Capture the cell that displays the provided text and extract its [X, Y] central coordinate. 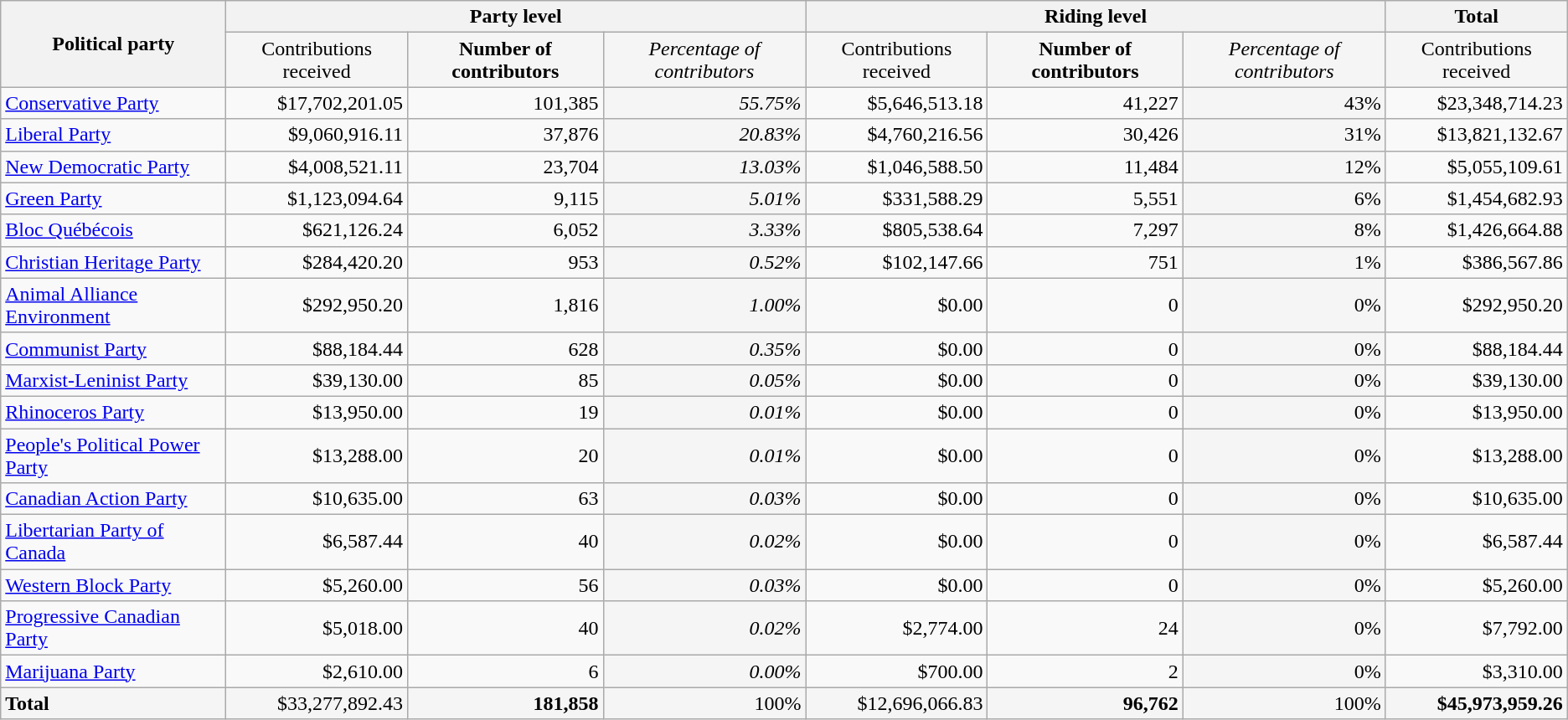
$5,018.00 [317, 628]
$805,538.64 [896, 230]
20 [506, 455]
63 [506, 499]
13.03% [704, 167]
23,704 [506, 167]
751 [1086, 262]
1% [1284, 262]
6,052 [506, 230]
6% [1284, 198]
31% [1284, 135]
New Democratic Party [114, 167]
24 [1086, 628]
People's Political Power Party [114, 455]
$1,454,682.93 [1476, 198]
$386,567.86 [1476, 262]
5,551 [1086, 198]
Rhinoceros Party [114, 412]
181,858 [506, 703]
96,762 [1086, 703]
43% [1284, 103]
85 [506, 380]
$1,426,664.88 [1476, 230]
$1,123,094.64 [317, 198]
Bloc Québécois [114, 230]
5.01% [704, 198]
$1,046,588.50 [896, 167]
628 [506, 348]
Progressive Canadian Party [114, 628]
$700.00 [896, 671]
Western Block Party [114, 585]
Marxist-Leninist Party [114, 380]
$5,055,109.61 [1476, 167]
$45,973,959.26 [1476, 703]
0.05% [704, 380]
$3,310.00 [1476, 671]
3.33% [704, 230]
1,816 [506, 305]
41,227 [1086, 103]
Liberal Party [114, 135]
$4,008,521.11 [317, 167]
Canadian Action Party [114, 499]
101,385 [506, 103]
Party level [516, 17]
$12,696,066.83 [896, 703]
0.52% [704, 262]
$284,420.20 [317, 262]
9,115 [506, 198]
2 [1086, 671]
$17,702,201.05 [317, 103]
Animal Alliance Environment [114, 305]
$2,610.00 [317, 671]
$5,646,513.18 [896, 103]
$23,348,714.23 [1476, 103]
Libertarian Party of Canada [114, 543]
Christian Heritage Party [114, 262]
$33,277,892.43 [317, 703]
6 [506, 671]
$621,126.24 [317, 230]
Conservative Party [114, 103]
0.35% [704, 348]
19 [506, 412]
1.00% [704, 305]
11,484 [1086, 167]
0.00% [704, 671]
Communist Party [114, 348]
20.83% [704, 135]
Marijuana Party [114, 671]
37,876 [506, 135]
56 [506, 585]
Political party [114, 44]
953 [506, 262]
8% [1284, 230]
Green Party [114, 198]
$331,588.29 [896, 198]
$102,147.66 [896, 262]
55.75% [704, 103]
$7,792.00 [1476, 628]
$13,821,132.67 [1476, 135]
$9,060,916.11 [317, 135]
$2,774.00 [896, 628]
7,297 [1086, 230]
12% [1284, 167]
30,426 [1086, 135]
$4,760,216.56 [896, 135]
Riding level [1096, 17]
